Provide the (X, Y) coordinate of the cell's center where the given text is located.  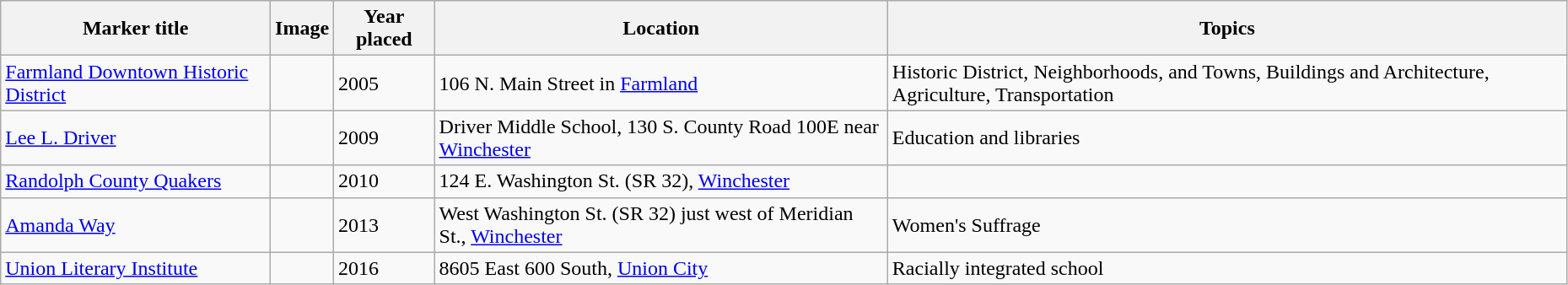
2016 (385, 268)
Year placed (385, 29)
Women's Suffrage (1226, 224)
Amanda Way (136, 224)
West Washington St. (SR 32) just west of Meridian St., Winchester (661, 224)
Topics (1226, 29)
124 E. Washington St. (SR 32), Winchester (661, 181)
Location (661, 29)
106 N. Main Street in Farmland (661, 83)
Marker title (136, 29)
Randolph County Quakers (136, 181)
2010 (385, 181)
2013 (385, 224)
2005 (385, 83)
Racially integrated school (1226, 268)
Image (302, 29)
Union Literary Institute (136, 268)
Education and libraries (1226, 138)
8605 East 600 South, Union City (661, 268)
2009 (385, 138)
Farmland Downtown Historic District (136, 83)
Driver Middle School, 130 S. County Road 100E near Winchester (661, 138)
Lee L. Driver (136, 138)
Historic District, Neighborhoods, and Towns, Buildings and Architecture, Agriculture, Transportation (1226, 83)
